Scan for the cell matching the given text and deliver its [X, Y] coordinate at center. 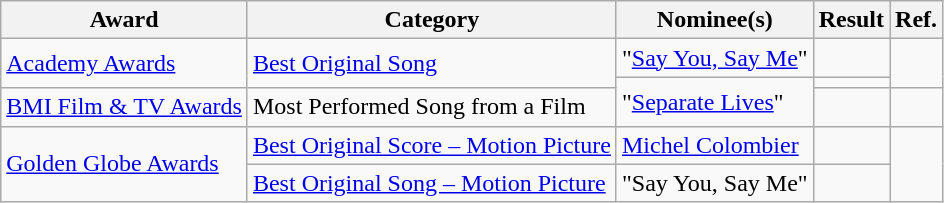
Award [124, 20]
Academy Awards [124, 64]
Result [851, 20]
BMI Film & TV Awards [124, 107]
Michel Colombier [714, 145]
Category [432, 20]
Best Original Song [432, 64]
Best Original Score – Motion Picture [432, 145]
Golden Globe Awards [124, 164]
Most Performed Song from a Film [432, 107]
Ref. [916, 20]
Nominee(s) [714, 20]
"Separate Lives" [714, 102]
Best Original Song – Motion Picture [432, 183]
